Capture the cell that displays the provided text and extract its (X, Y) central coordinate. 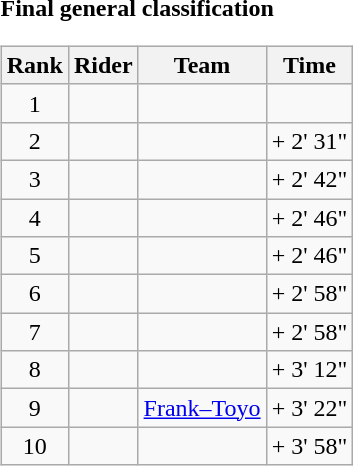
6 (34, 294)
Frank–Toyo (202, 408)
Time (310, 65)
1 (34, 103)
Team (202, 65)
Rider (103, 65)
2 (34, 141)
5 (34, 256)
+ 3' 12" (310, 370)
7 (34, 332)
10 (34, 446)
+ 2' 31" (310, 141)
3 (34, 179)
4 (34, 217)
9 (34, 408)
Rank (34, 65)
+ 3' 22" (310, 408)
8 (34, 370)
+ 3' 58" (310, 446)
+ 2' 42" (310, 179)
